Provide the (x, y) coordinate of the cell's center where the given text is located.  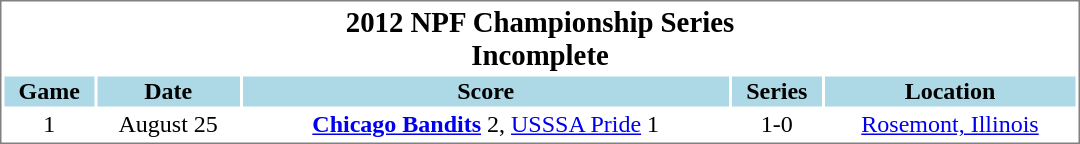
Date (168, 91)
Game (48, 91)
Score (486, 91)
Location (950, 91)
Chicago Bandits 2, USSSA Pride 1 (486, 125)
1 (48, 125)
August 25 (168, 125)
Rosemont, Illinois (950, 125)
2012 NPF Championship SeriesIncomplete (540, 38)
Series (776, 91)
1-0 (776, 125)
